Provide the (x, y) coordinate of the cell's center where the given text is located.  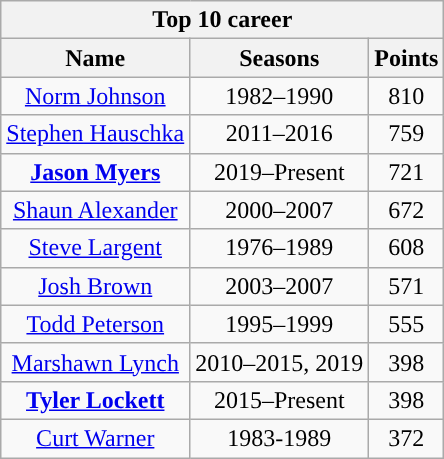
Stephen Hauschka (96, 134)
2019–Present (280, 172)
555 (406, 324)
2011–2016 (280, 134)
Josh Brown (96, 286)
1982–1990 (280, 96)
Seasons (280, 58)
721 (406, 172)
Norm Johnson (96, 96)
Todd Peterson (96, 324)
1976–1989 (280, 248)
Curt Warner (96, 438)
608 (406, 248)
810 (406, 96)
Steve Largent (96, 248)
2015–Present (280, 400)
Marshawn Lynch (96, 362)
Points (406, 58)
571 (406, 286)
1995–1999 (280, 324)
Shaun Alexander (96, 210)
759 (406, 134)
Tyler Lockett (96, 400)
Top 10 career (222, 20)
2003–2007 (280, 286)
372 (406, 438)
Jason Myers (96, 172)
1983-1989 (280, 438)
2000–2007 (280, 210)
2010–2015, 2019 (280, 362)
Name (96, 58)
672 (406, 210)
